Output the (X, Y) coordinate of the center of the cell containing the given text.  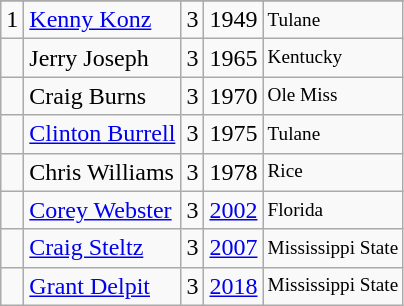
1970 (234, 96)
2018 (234, 286)
2002 (234, 210)
Grant Delpit (102, 286)
Craig Steltz (102, 248)
Jerry Joseph (102, 58)
Clinton Burrell (102, 134)
Rice (333, 172)
Kenny Konz (102, 20)
1 (12, 20)
Craig Burns (102, 96)
1965 (234, 58)
1949 (234, 20)
Chris Williams (102, 172)
Corey Webster (102, 210)
Ole Miss (333, 96)
1975 (234, 134)
2007 (234, 248)
Kentucky (333, 58)
Florida (333, 210)
1978 (234, 172)
